For the text-containing cell, return its midpoint in [X, Y] coordinate format. 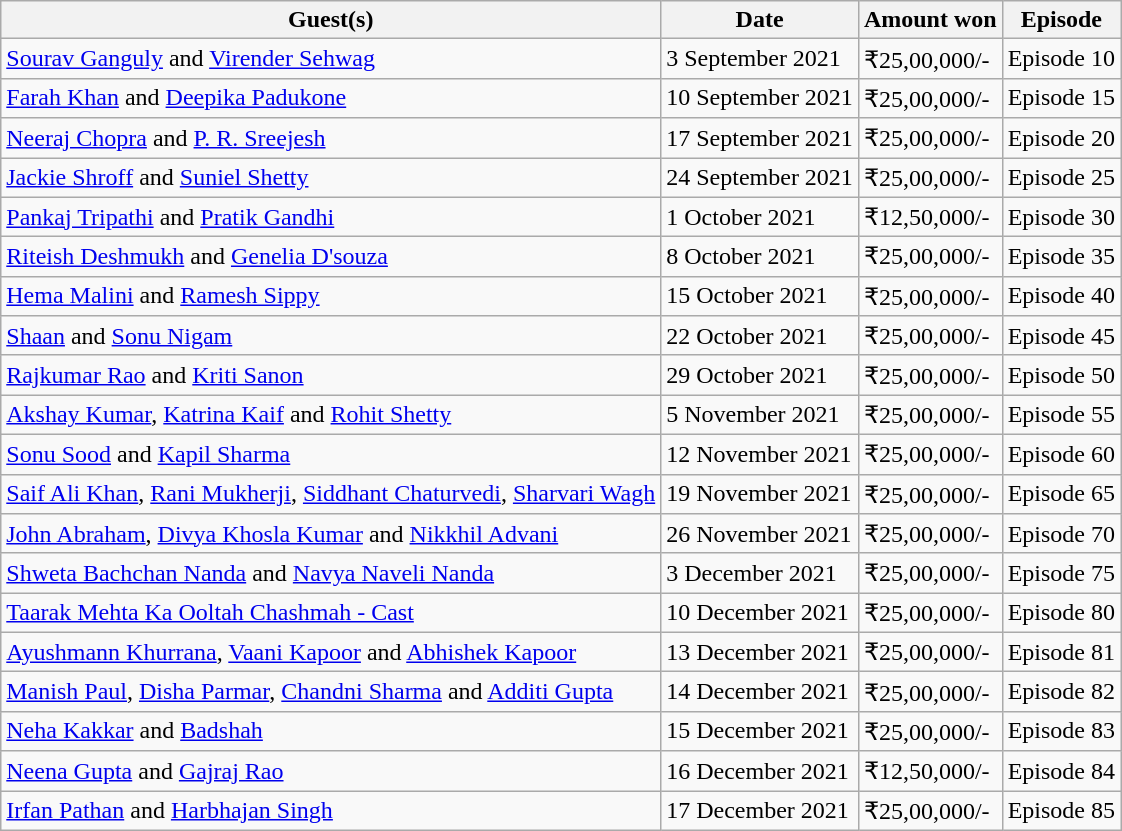
Episode 35 [1061, 257]
Sourav Ganguly and Virender Sehwag [331, 59]
Episode 25 [1061, 178]
22 October 2021 [760, 336]
Shweta Bachchan Nanda and Navya Naveli Nanda [331, 573]
Episode 60 [1061, 454]
Episode 70 [1061, 534]
Taarak Mehta Ka Ooltah Chashmah - Cast [331, 613]
10 September 2021 [760, 98]
Episode 50 [1061, 375]
Neeraj Chopra and P. R. Sreejesh [331, 138]
Episode 75 [1061, 573]
Manish Paul, Disha Parmar, Chandni Sharma and Additi Gupta [331, 692]
Ayushmann Khurrana, Vaani Kapoor and Abhishek Kapoor [331, 652]
10 December 2021 [760, 613]
Date [760, 20]
29 October 2021 [760, 375]
Shaan and Sonu Nigam [331, 336]
Episode 82 [1061, 692]
24 September 2021 [760, 178]
13 December 2021 [760, 652]
John Abraham, Divya Khosla Kumar and Nikkhil Advani [331, 534]
Episode [1061, 20]
Episode 84 [1061, 771]
Irfan Pathan and Harbhajan Singh [331, 810]
Neena Gupta and Gajraj Rao [331, 771]
Hema Malini and Ramesh Sippy [331, 296]
Guest(s) [331, 20]
Farah Khan and Deepika Padukone [331, 98]
Jackie Shroff and Suniel Shetty [331, 178]
5 November 2021 [760, 415]
Riteish Deshmukh and Genelia D'souza [331, 257]
Episode 45 [1061, 336]
Akshay Kumar, Katrina Kaif and Rohit Shetty [331, 415]
Episode 80 [1061, 613]
Episode 85 [1061, 810]
15 October 2021 [760, 296]
Rajkumar Rao and Kriti Sanon [331, 375]
Sonu Sood and Kapil Sharma [331, 454]
Episode 30 [1061, 217]
Episode 40 [1061, 296]
12 November 2021 [760, 454]
8 October 2021 [760, 257]
17 December 2021 [760, 810]
Episode 20 [1061, 138]
15 December 2021 [760, 731]
Amount won [930, 20]
19 November 2021 [760, 494]
Episode 15 [1061, 98]
17 September 2021 [760, 138]
Saif Ali Khan, Rani Mukherji, Siddhant Chaturvedi, Sharvari Wagh [331, 494]
Episode 81 [1061, 652]
26 November 2021 [760, 534]
Episode 83 [1061, 731]
14 December 2021 [760, 692]
3 December 2021 [760, 573]
Episode 10 [1061, 59]
16 December 2021 [760, 771]
1 October 2021 [760, 217]
Neha Kakkar and Badshah [331, 731]
Pankaj Tripathi and Pratik Gandhi [331, 217]
Episode 65 [1061, 494]
Episode 55 [1061, 415]
3 September 2021 [760, 59]
